Determine the (x, y) coordinate at the center of the cell enclosing the given text.  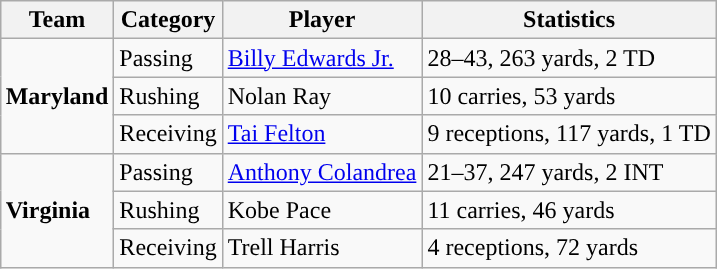
Billy Edwards Jr. (322, 58)
Statistics (569, 20)
21–37, 247 yards, 2 INT (569, 172)
Team (57, 20)
10 carries, 53 yards (569, 96)
Kobe Pace (322, 210)
Category (168, 20)
Tai Felton (322, 134)
11 carries, 46 yards (569, 210)
Nolan Ray (322, 96)
Anthony Colandrea (322, 172)
9 receptions, 117 yards, 1 TD (569, 134)
28–43, 263 yards, 2 TD (569, 58)
Player (322, 20)
Virginia (57, 210)
4 receptions, 72 yards (569, 248)
Maryland (57, 96)
Trell Harris (322, 248)
